Scan for the cell matching the given text and deliver its (X, Y) coordinate at center. 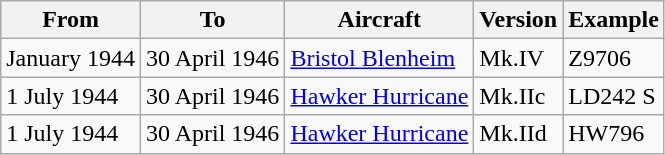
To (212, 20)
From (71, 20)
Z9706 (614, 58)
Bristol Blenheim (380, 58)
LD242 S (614, 96)
Version (518, 20)
HW796 (614, 134)
Aircraft (380, 20)
Mk.IId (518, 134)
January 1944 (71, 58)
Mk.IIc (518, 96)
Mk.IV (518, 58)
Example (614, 20)
